Locate the cell with the specified text and output its [X, Y] center coordinate. 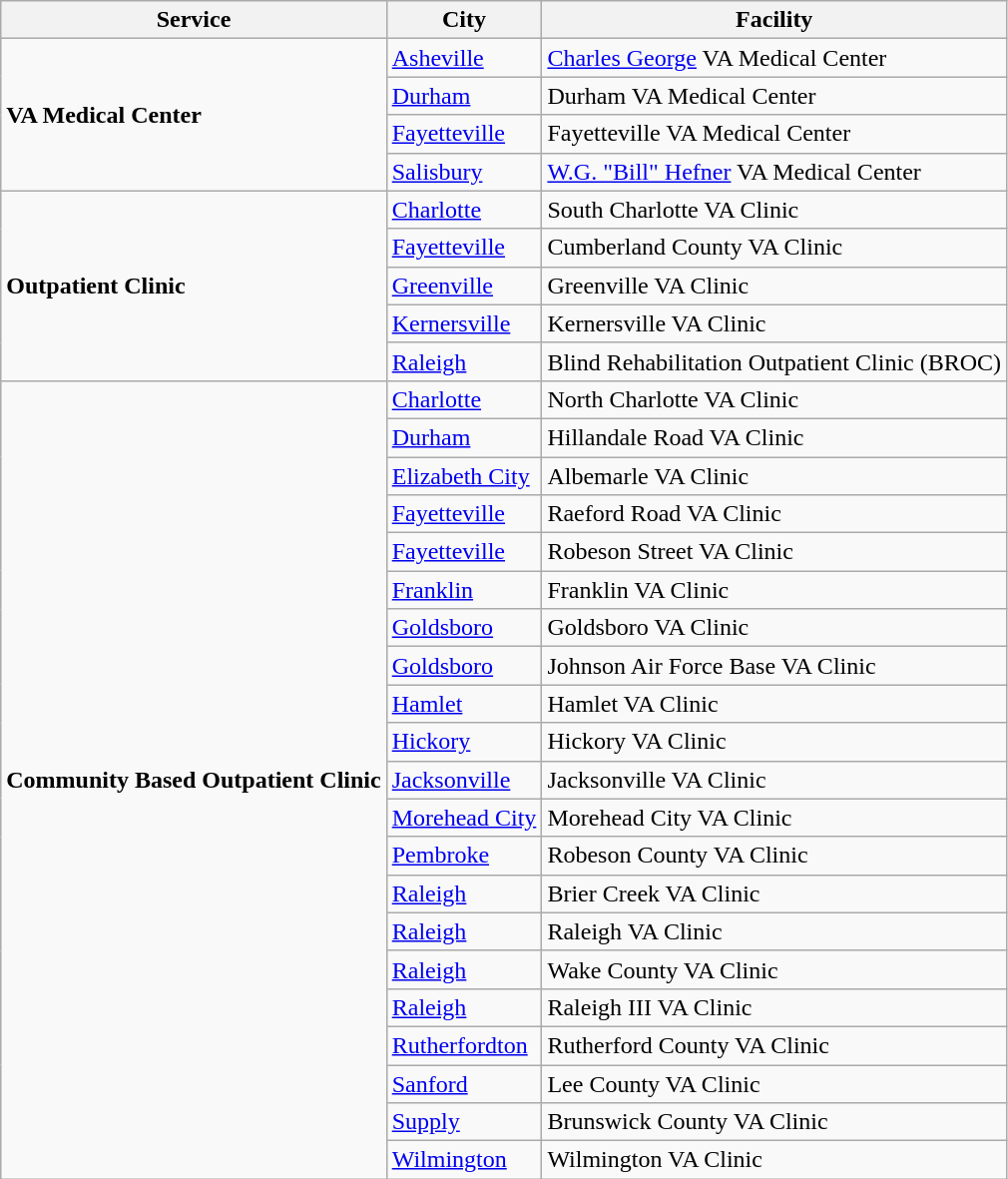
Brier Creek VA Clinic [774, 893]
Fayetteville VA Medical Center [774, 134]
Kernersville VA Clinic [774, 323]
Service [194, 20]
Community Based Outpatient Clinic [194, 779]
Rutherfordton [464, 1045]
Brunswick County VA Clinic [774, 1122]
Outpatient Clinic [194, 286]
Franklin VA Clinic [774, 590]
Pembroke [464, 856]
Sanford [464, 1083]
Hillandale Road VA Clinic [774, 437]
City [464, 20]
Goldsboro VA Clinic [774, 628]
Raleigh VA Clinic [774, 931]
Hamlet [464, 704]
VA Medical Center [194, 115]
Blind Rehabilitation Outpatient Clinic (BROC) [774, 361]
Greenville [464, 286]
North Charlotte VA Clinic [774, 399]
Hickory VA Clinic [774, 742]
Greenville VA Clinic [774, 286]
Supply [464, 1122]
Morehead City [464, 818]
Jacksonville VA Clinic [774, 780]
Kernersville [464, 323]
Robeson Street VA Clinic [774, 552]
Wilmington VA Clinic [774, 1160]
Raeford Road VA Clinic [774, 514]
Asheville [464, 58]
South Charlotte VA Clinic [774, 210]
Durham VA Medical Center [774, 96]
Lee County VA Clinic [774, 1083]
Johnson Air Force Base VA Clinic [774, 666]
Facility [774, 20]
Robeson County VA Clinic [774, 856]
Jacksonville [464, 780]
W.G. "Bill" Hefner VA Medical Center [774, 172]
Albemarle VA Clinic [774, 476]
Elizabeth City [464, 476]
Hickory [464, 742]
Wilmington [464, 1160]
Franklin [464, 590]
Rutherford County VA Clinic [774, 1045]
Wake County VA Clinic [774, 969]
Charles George VA Medical Center [774, 58]
Morehead City VA Clinic [774, 818]
Hamlet VA Clinic [774, 704]
Raleigh III VA Clinic [774, 1007]
Cumberland County VA Clinic [774, 248]
Salisbury [464, 172]
